Identify which cell holds the provided text, then report its (x, y) central coordinate. 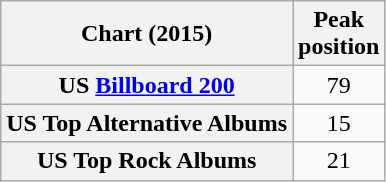
Peakposition (339, 34)
Chart (2015) (147, 34)
US Top Alternative Albums (147, 123)
US Top Rock Albums (147, 161)
15 (339, 123)
79 (339, 85)
US Billboard 200 (147, 85)
21 (339, 161)
